Search for the cell housing the specified text and yield its [x, y] center coordinate. 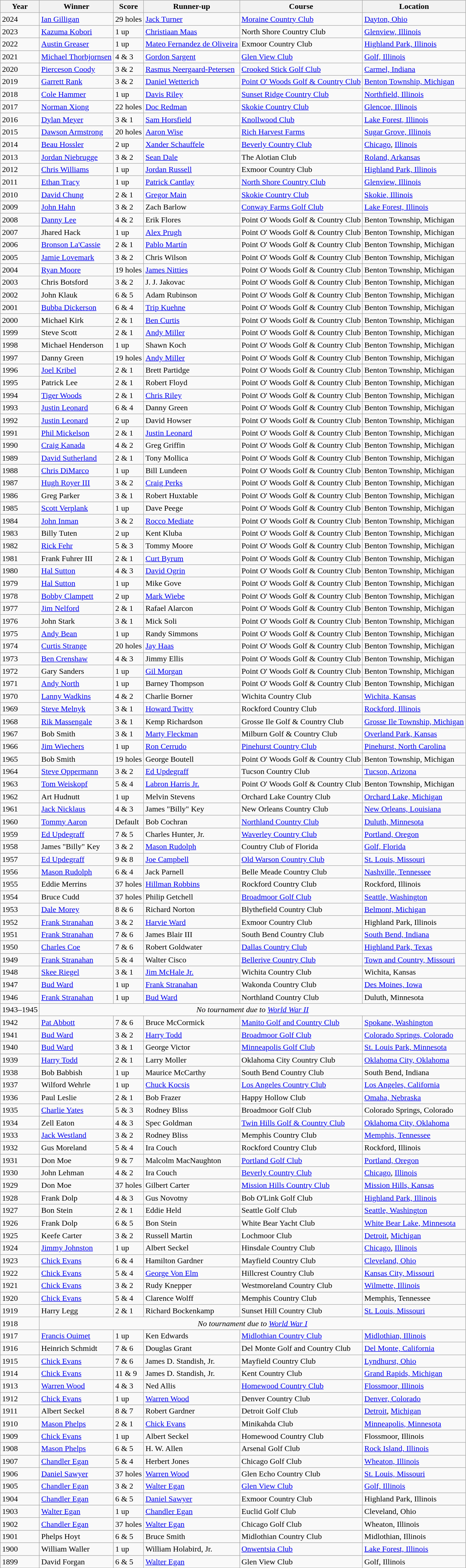
1962 [20, 797]
Greg Griffin [192, 445]
2000 [20, 320]
John Klauk [76, 295]
Zell Eaton [76, 1123]
Portland Golf Club [301, 1160]
1960 [20, 822]
Course [301, 7]
Norman Xiong [76, 107]
1972 [20, 671]
1981 [20, 558]
1943–1945 [20, 1010]
George Boutell [192, 759]
1976 [20, 621]
1935 [20, 1110]
Greg Parker [76, 496]
Phelps Hoyt [76, 1536]
Minikahda Club [301, 1424]
Bruce Smith [192, 1536]
Dylan Meyer [76, 119]
Steve Melnyk [76, 709]
John Inman [76, 521]
Carmel, Indiana [414, 69]
Gus Moreland [76, 1148]
Doc Redman [192, 107]
1965 [20, 759]
Rudy Knepper [192, 1286]
Eddie Merrins [76, 884]
1968 [20, 721]
1947 [20, 985]
Alex Prugh [192, 232]
George Von Elm [192, 1273]
Dayton, Ohio [414, 19]
2013 [20, 157]
New Orleans, Louisiana [414, 809]
Highland Park, Texas [414, 947]
Dale Morey [76, 909]
Zach Barlow [192, 207]
Tiger Woods [76, 395]
Curtis Strange [76, 646]
1995 [20, 383]
Gary Sanders [76, 671]
David Chung [76, 195]
1998 [20, 345]
Chris Williams [76, 170]
8 & 6 [128, 909]
Adam Rubinson [192, 295]
2011 [20, 182]
2015 [20, 132]
1928 [20, 1198]
22 holes [128, 107]
Kemp Richardson [192, 721]
Gus Novotny [192, 1198]
Jack Turner [192, 19]
Runner-up [192, 7]
Rich Harvest Farms [301, 132]
Sunset Hill Country Club [301, 1311]
Minneapolis Golf Club [301, 1047]
Rafael Alarcon [192, 609]
11 & 9 [128, 1374]
Belmont, Michigan [414, 909]
1939 [20, 1060]
Sam Horsfield [192, 119]
Bob Babbish [76, 1072]
Rock Island, Illinois [414, 1449]
2009 [20, 207]
Bobby Clampett [76, 596]
Tom Weiskopf [76, 784]
1982 [20, 546]
Rik Massengale [76, 721]
Craig Perks [192, 483]
Pinehurst Country Club [301, 746]
1974 [20, 646]
Sugar Grove, Illinois [414, 132]
1986 [20, 496]
2023 [20, 32]
1915 [20, 1361]
Omaha, Nebraska [414, 1098]
Jamie Lovemark [76, 257]
Bob O'Link Golf Club [301, 1198]
1977 [20, 609]
Robert Floyd [192, 383]
Tommy Moore [192, 546]
Lochmoor Club [301, 1236]
9 & 7 [128, 1160]
David Ogrin [192, 571]
Pierceson Coody [76, 69]
John Stark [76, 621]
1984 [20, 521]
Mission Hills, Kansas [414, 1185]
2007 [20, 232]
Overland Park, Kansas [414, 734]
Joel Kribel [76, 370]
2021 [20, 57]
Larry Moller [192, 1060]
Randy Simmons [192, 634]
Garrett Rank [76, 82]
Jim McHale Jr. [192, 972]
Chuck Kocsis [192, 1085]
Steve Scott [76, 332]
2022 [20, 44]
Clarence Wolff [192, 1298]
The Alotian Club [301, 157]
Denver, Colorado [414, 1399]
Richard Norton [192, 909]
Michael Henderson [76, 345]
Location [414, 7]
Twin Hills Golf & Country Club [301, 1123]
Northfield, Illinois [414, 94]
1921 [20, 1286]
Patrick Lee [76, 383]
2024 [20, 19]
Tucson Country Club [301, 772]
29 holes [128, 19]
Golf, Florida [414, 847]
1964 [20, 772]
Trip Kuehne [192, 307]
Marty Fleckman [192, 734]
New Orleans Country Club [301, 809]
Mark Wiebe [192, 596]
Chris Botsford [76, 282]
Chris Riley [192, 395]
Oklahoma City Country Club [301, 1060]
Happy Hollow Club [301, 1098]
Denver Country Club [301, 1399]
1963 [20, 784]
Tommy Aaron [76, 822]
Melvin Stevens [192, 797]
Default [128, 822]
1967 [20, 734]
Kent Country Club [301, 1374]
1905 [20, 1486]
1934 [20, 1123]
1969 [20, 709]
Bronson La'Cassie [76, 245]
Michael Thorbjornsen [76, 57]
Charles Hunter, Jr. [192, 834]
2006 [20, 245]
Russell Martin [192, 1236]
1902 [20, 1524]
1914 [20, 1374]
1992 [20, 420]
Cole Hammer [76, 94]
Walter Cisco [192, 960]
Skee Riegel [76, 972]
Glen Echo Country Club [301, 1474]
2010 [20, 195]
Charles Coe [76, 947]
Xander Schauffele [192, 144]
1913 [20, 1386]
Del Monte Golf and Country Club [301, 1348]
Score [128, 7]
1933 [20, 1135]
2005 [20, 257]
9 & 8 [128, 859]
Pat Abbott [76, 1022]
Town and Country, Missouri [414, 960]
2017 [20, 107]
Dave Peege [192, 508]
1916 [20, 1348]
1931 [20, 1160]
1973 [20, 659]
1907 [20, 1461]
Jack Westland [76, 1135]
Lyndhurst, Ohio [414, 1361]
Sean Dale [192, 157]
1954 [20, 897]
Los Angeles, California [414, 1085]
Jack Parnell [192, 872]
2016 [20, 119]
Ned Allis [192, 1386]
Dallas Country Club [301, 947]
Chris DiMarco [76, 470]
Lanny Wadkins [76, 696]
Jimmy Johnston [76, 1248]
Belle Meade Country Club [301, 872]
Bob Frazer [192, 1098]
1971 [20, 684]
David Forgan [76, 1561]
Bruce Cudd [76, 897]
Aaron Wise [192, 132]
2014 [20, 144]
1937 [20, 1085]
Rasmus Neergaard-Petersen [192, 69]
Hillcrest Country Club [301, 1273]
Orchard Lake Country Club [301, 797]
Jimmy Ellis [192, 659]
1951 [20, 934]
Douglas Grant [192, 1348]
1904 [20, 1499]
Jack Nicklaus [76, 809]
1989 [20, 458]
No tournament due to World War I [253, 1323]
Michael Kirk [76, 320]
1912 [20, 1399]
2012 [20, 170]
Rick Fehr [76, 546]
Shawn Koch [192, 345]
1927 [20, 1211]
2001 [20, 307]
Harry Legg [76, 1311]
1975 [20, 634]
1990 [20, 445]
Onwentsia Club [301, 1549]
1994 [20, 395]
1961 [20, 809]
1979 [20, 584]
Jordan Niebrugge [76, 157]
No tournament due to World War II [253, 1010]
Detroit Golf Club [301, 1411]
1925 [20, 1236]
Jim Wiechers [76, 746]
Arsenal Golf Club [301, 1449]
Heinrich Schmidt [76, 1348]
Frank Fuhrer III [76, 558]
Mike Gove [192, 584]
Mission Hills Country Club [301, 1185]
Roland, Arkansas [414, 157]
Spokane, Washington [414, 1022]
Rocco Mediate [192, 521]
Charlie Yates [76, 1110]
1950 [20, 947]
1953 [20, 909]
White Bear Yacht Club [301, 1223]
Ken Edwards [192, 1336]
1958 [20, 847]
2002 [20, 295]
1932 [20, 1148]
Grosse Ile Township, Michigan [414, 721]
Austin Greaser [76, 44]
White Bear Lake, Minnesota [414, 1223]
Tucson, Arizona [414, 772]
Maurice McCarthy [192, 1072]
1910 [20, 1424]
Erik Flores [192, 220]
Andy North [76, 684]
Howard Twitty [192, 709]
Blythefield Country Club [301, 909]
Jordan Russell [192, 170]
Bruce McCormick [192, 1022]
Hinsdale Country Club [301, 1248]
1955 [20, 884]
Gilbert Carter [192, 1185]
Dawson Armstrong [76, 132]
2019 [20, 82]
Kazuma Kobori [76, 32]
Sunset Ridge Country Club [301, 94]
Old Warson Country Club [301, 859]
Tony Mollica [192, 458]
1997 [20, 357]
1987 [20, 483]
David Sutherland [76, 458]
Wilmette, Illinois [414, 1286]
Minneapolis, Minnesota [414, 1424]
1970 [20, 696]
Country Club of Florida [301, 847]
George Victor [192, 1047]
Curt Byrum [192, 558]
William Waller [76, 1549]
Conway Farms Golf Club [301, 207]
William Holabird, Jr. [192, 1549]
Knollwood Club [301, 119]
Ron Cerrudo [192, 746]
Richard Bockenkamp [192, 1311]
Phil Mickelson [76, 433]
1909 [20, 1436]
Charlie Borner [192, 696]
1923 [20, 1261]
Grosse Ile Golf & Country Club [301, 721]
Westmoreland Country Club [301, 1286]
1922 [20, 1273]
1999 [20, 332]
J. J. Jakovac [192, 282]
2020 [20, 69]
Jim Nelford [76, 609]
2008 [20, 220]
1948 [20, 972]
Hugh Royer III [76, 483]
1985 [20, 508]
John Lehman [76, 1173]
Ben Crenshaw [76, 659]
8 & 7 [128, 1411]
1978 [20, 596]
Keefe Carter [76, 1236]
1946 [20, 997]
1900 [20, 1549]
1920 [20, 1298]
Crooked Stick Golf Club [301, 69]
Nashville, Tennessee [414, 872]
Malcolm MacNaughton [192, 1160]
Year [20, 7]
Robert Gardner [192, 1411]
Bill Lundeen [192, 470]
John Hahn [76, 207]
1940 [20, 1047]
Ian Gilligan [76, 19]
Herbert Jones [192, 1461]
1938 [20, 1072]
Gregor Main [192, 195]
James Nitties [192, 270]
Pablo Martín [192, 245]
Skokie, Illinois [414, 195]
Eddie Held [192, 1211]
1908 [20, 1449]
Orchard Lake, Michigan [414, 797]
Hillman Robbins [192, 884]
2003 [20, 282]
Paul Leslie [76, 1098]
1901 [20, 1536]
1926 [20, 1223]
Jhared Hack [76, 232]
Robert Goldwater [192, 947]
Barney Thompson [192, 684]
Wakonda Country Club [301, 985]
Hamilton Gardner [192, 1261]
Euclid Golf Club [301, 1511]
Steve Oppermann [76, 772]
1918 [20, 1323]
Mateo Fernandez de Oliveira [192, 44]
Bellerive Country Club [301, 960]
1959 [20, 834]
1919 [20, 1311]
Del Monte, California [414, 1348]
Grand Rapids, Michigan [414, 1374]
1956 [20, 872]
1993 [20, 408]
Wilford Wehrle [76, 1085]
James Blair III [192, 934]
1988 [20, 470]
Craig Kanada [76, 445]
Chris Wilson [192, 257]
1983 [20, 533]
1924 [20, 1248]
1980 [20, 571]
Philip Getchell [192, 897]
Jay Haas [192, 646]
1929 [20, 1185]
1957 [20, 859]
Davis Riley [192, 94]
Mick Soli [192, 621]
Bubba Dickerson [76, 307]
Winner [76, 7]
1936 [20, 1098]
Milburn Golf & Country Club [301, 734]
Francis Ouimet [76, 1336]
1906 [20, 1474]
Bob Cochran [192, 822]
H. W. Allen [192, 1449]
Ben Curtis [192, 320]
Christiaan Maas [192, 32]
1942 [20, 1022]
Robert Huxtable [192, 496]
Seattle Golf Club [301, 1211]
Spec Goldman [192, 1123]
Waverley Country Club [301, 834]
Scott Verplank [76, 508]
Art Hudnutt [76, 797]
1991 [20, 433]
Ryan Moore [76, 270]
2004 [20, 270]
Billy Tuten [76, 533]
David Howser [192, 420]
Gordon Sargent [192, 57]
Manito Golf and Country Club [301, 1022]
1941 [20, 1035]
Labron Harris Jr. [192, 784]
Kansas City, Missouri [414, 1273]
Daniel Wetterich [192, 82]
7 & 5 [128, 834]
Glencoe, Illinois [414, 107]
2018 [20, 94]
St. Louis Park, Minnesota [414, 1047]
1903 [20, 1511]
Beau Hossler [76, 144]
Gil Morgan [192, 671]
Andy Bean [76, 634]
Harvie Ward [192, 922]
Los Angeles Country Club [301, 1085]
1952 [20, 922]
Joe Campbell [192, 859]
1917 [20, 1336]
1930 [20, 1173]
Pinehurst, North Carolina [414, 746]
1949 [20, 960]
Ethan Tracy [76, 182]
Patrick Cantlay [192, 182]
Danny Lee [76, 220]
1996 [20, 370]
1899 [20, 1561]
1911 [20, 1411]
Brett Partidge [192, 370]
Moraine Country Club [301, 19]
1966 [20, 746]
Kent Kluba [192, 533]
Des Moines, Iowa [414, 985]
